Return the [X, Y] coordinate for the center point of the cell that contains the specified text.  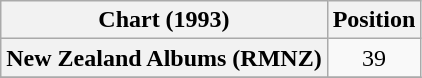
Position [374, 20]
39 [374, 58]
New Zealand Albums (RMNZ) [164, 58]
Chart (1993) [164, 20]
